Provide the (X, Y) coordinate of the cell's center where the given text is located.  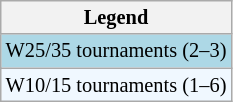
Legend (116, 17)
W10/15 tournaments (1–6) (116, 85)
W25/35 tournaments (2–3) (116, 51)
